Extract the [x, y] coordinate from the center of the cell holding the provided text.  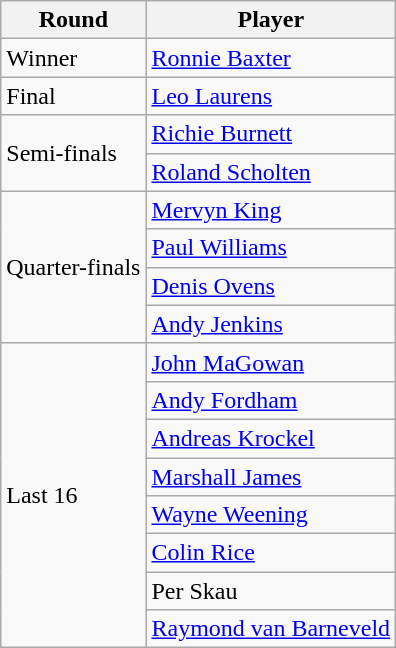
Andy Jenkins [271, 324]
Roland Scholten [271, 172]
Round [74, 20]
Player [271, 20]
Wayne Weening [271, 515]
Semi-finals [74, 153]
Mervyn King [271, 210]
Colin Rice [271, 553]
Ronnie Baxter [271, 58]
Last 16 [74, 495]
Paul Williams [271, 248]
Andreas Krockel [271, 438]
Richie Burnett [271, 134]
Final [74, 96]
Per Skau [271, 591]
Marshall James [271, 477]
Andy Fordham [271, 400]
Leo Laurens [271, 96]
Winner [74, 58]
Denis Ovens [271, 286]
Raymond van Barneveld [271, 629]
John MaGowan [271, 362]
Quarter-finals [74, 267]
